Extract the [X, Y] coordinate from the center of the cell holding the provided text.  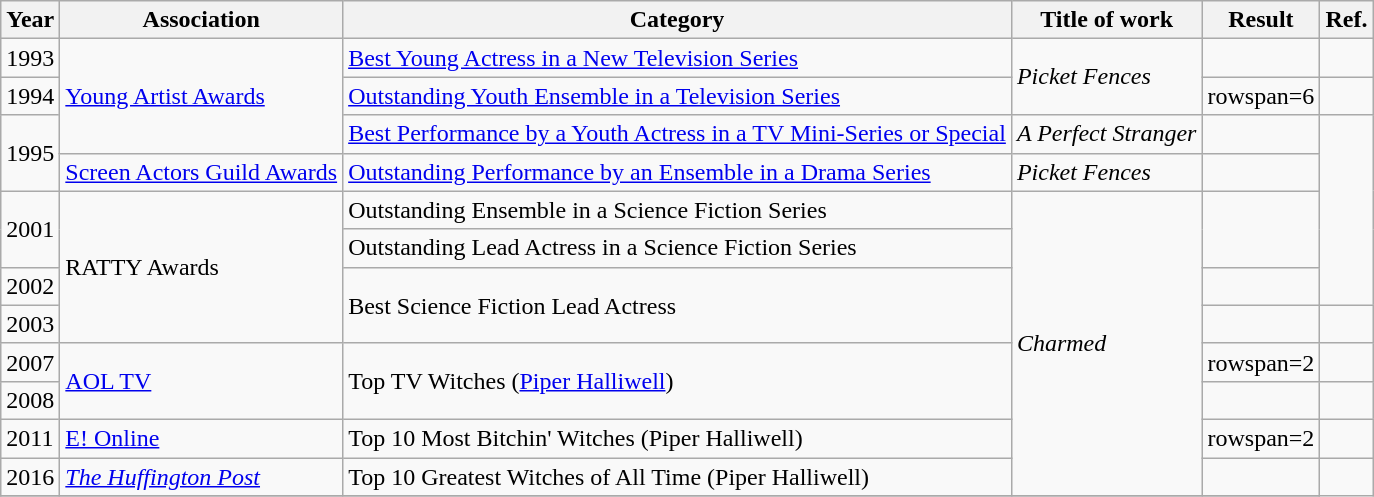
1994 [30, 96]
Outstanding Lead Actress in a Science Fiction Series [678, 248]
Outstanding Ensemble in a Science Fiction Series [678, 210]
Category [678, 20]
2008 [30, 400]
1993 [30, 58]
A Perfect Stranger [1106, 134]
2001 [30, 229]
Top 10 Most Bitchin' Witches (Piper Halliwell) [678, 438]
Year [30, 20]
2007 [30, 362]
Top TV Witches (Piper Halliwell) [678, 381]
rowspan=6 [1261, 96]
1995 [30, 153]
Charmed [1106, 343]
Outstanding Performance by an Ensemble in a Drama Series [678, 172]
2016 [30, 477]
Best Performance by a Youth Actress in a TV Mini-Series or Special [678, 134]
Association [202, 20]
Result [1261, 20]
2003 [30, 324]
2002 [30, 286]
Best Young Actress in a New Television Series [678, 58]
AOL TV [202, 381]
The Huffington Post [202, 477]
Ref. [1346, 20]
2011 [30, 438]
Title of work [1106, 20]
Young Artist Awards [202, 96]
Outstanding Youth Ensemble in a Television Series [678, 96]
Best Science Fiction Lead Actress [678, 305]
E! Online [202, 438]
Screen Actors Guild Awards [202, 172]
Top 10 Greatest Witches of All Time (Piper Halliwell) [678, 477]
RATTY Awards [202, 267]
